Extract the [X, Y] coordinate from the center of the cell holding the provided text.  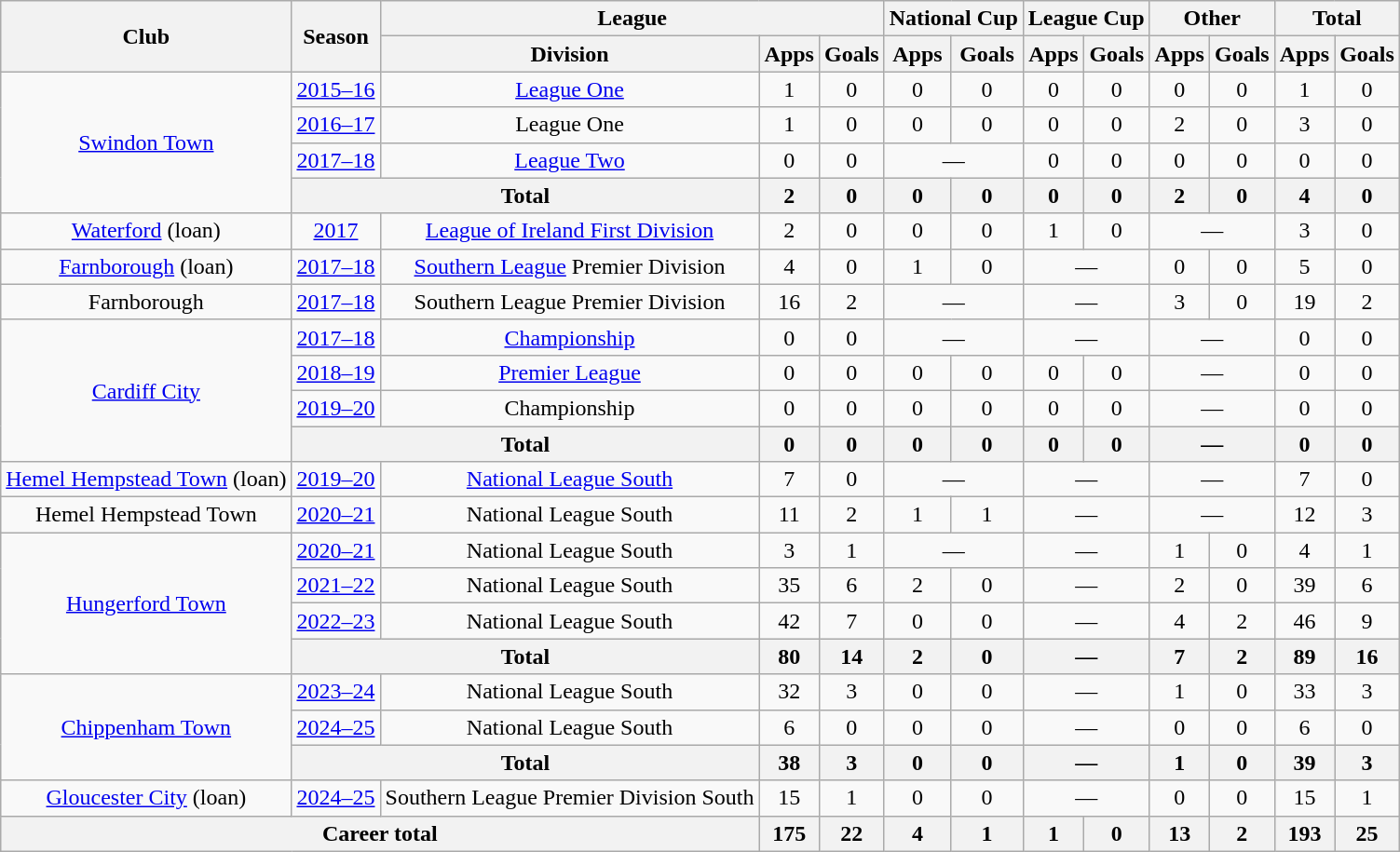
5 [1304, 266]
38 [789, 763]
Career total [380, 833]
2017 [335, 231]
80 [789, 656]
46 [1304, 621]
2016–17 [335, 125]
Club [146, 36]
25 [1367, 833]
Waterford (loan) [146, 231]
11 [789, 515]
Chippenham Town [146, 727]
Hemel Hempstead Town (loan) [146, 480]
Other [1212, 19]
13 [1179, 833]
193 [1304, 833]
Season [335, 36]
42 [789, 621]
Gloucester City (loan) [146, 798]
89 [1304, 656]
League of Ireland First Division [570, 231]
2023–24 [335, 692]
32 [789, 692]
19 [1304, 302]
Southern League Premier Division South [570, 798]
12 [1304, 515]
Hungerford Town [146, 603]
League [632, 19]
Hemel Hempstead Town [146, 515]
Division [570, 54]
33 [1304, 692]
9 [1367, 621]
14 [851, 656]
Swindon Town [146, 142]
League Cup [1086, 19]
Premier League [570, 372]
35 [789, 586]
175 [789, 833]
2018–19 [335, 372]
Farnborough (loan) [146, 266]
2022–23 [335, 621]
League Two [570, 160]
2021–22 [335, 586]
2015–16 [335, 89]
22 [851, 833]
Cardiff City [146, 390]
National Cup [954, 19]
Farnborough [146, 302]
